Return [x, y] of the center of cell containing provided text 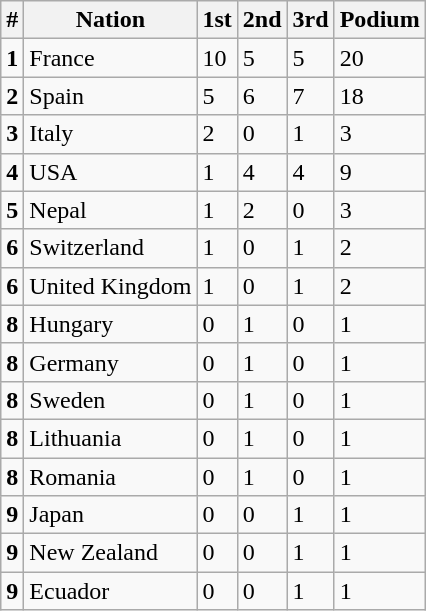
Japan [110, 515]
Germany [110, 362]
Sweden [110, 400]
7 [310, 96]
# [12, 20]
10 [217, 58]
20 [380, 58]
Spain [110, 96]
Romania [110, 477]
1st [217, 20]
Italy [110, 134]
Nepal [110, 210]
Ecuador [110, 591]
18 [380, 96]
Nation [110, 20]
USA [110, 172]
New Zealand [110, 553]
United Kingdom [110, 286]
3rd [310, 20]
Lithuania [110, 438]
Podium [380, 20]
2nd [262, 20]
Hungary [110, 324]
France [110, 58]
Switzerland [110, 248]
